Determine the [X, Y] coordinate at the center of the cell enclosing the given text.  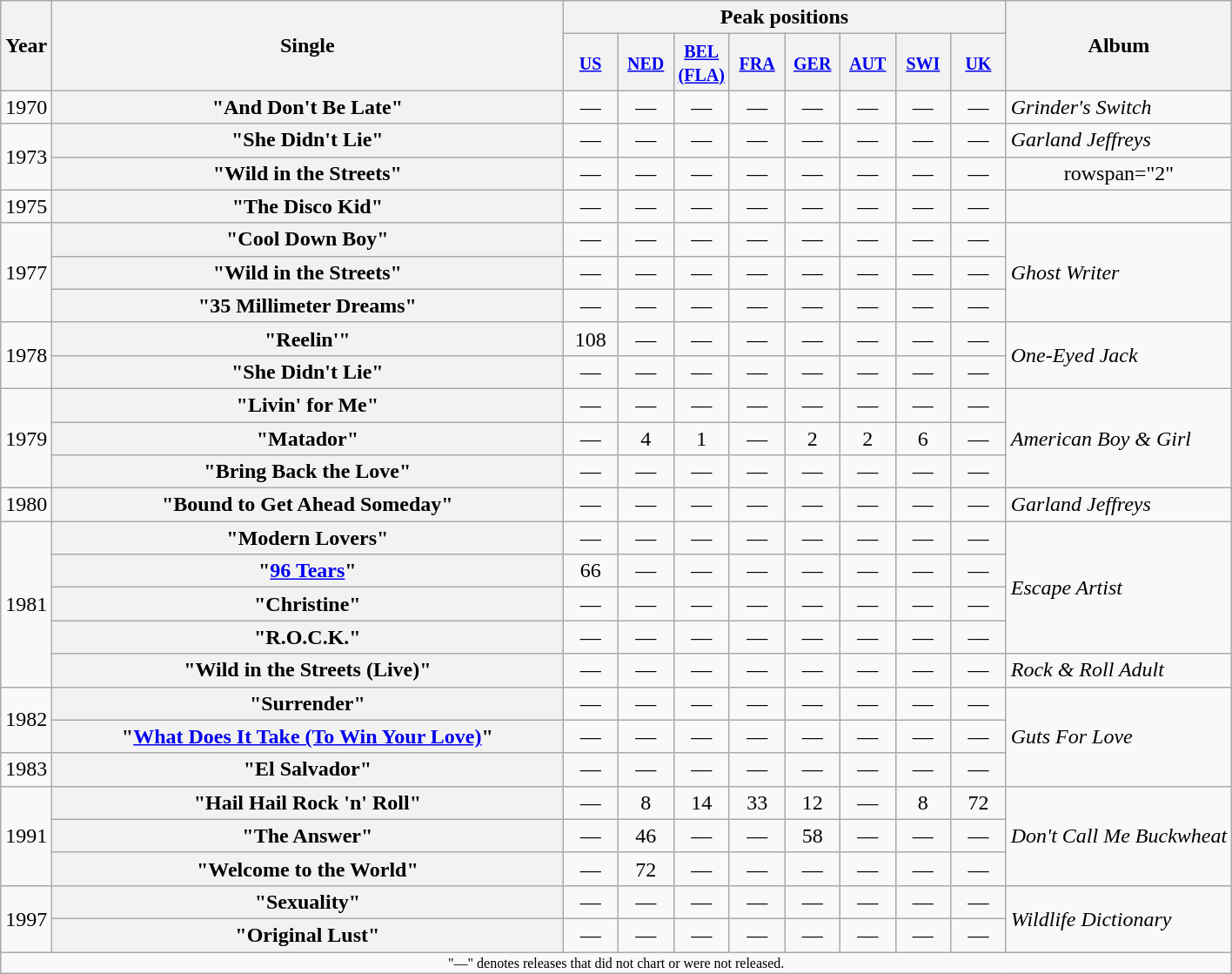
"35 Millimeter Dreams" [308, 306]
33 [757, 803]
4 [646, 438]
GER [813, 63]
"Matador" [308, 438]
6 [923, 438]
"Livin' for Me" [308, 405]
1977 [26, 272]
Grinder's Switch [1119, 107]
46 [646, 836]
"Reelin'" [308, 339]
Wildlife Dictionary [1119, 918]
Escape Artist [1119, 588]
"What Does It Take (To Win Your Love)" [308, 736]
1973 [26, 157]
1982 [26, 720]
66 [591, 571]
1979 [26, 438]
"The Disco Kid" [308, 206]
Guts For Love [1119, 736]
American Boy & Girl [1119, 438]
1981 [26, 604]
1991 [26, 836]
Year [26, 45]
1983 [26, 769]
"Surrender" [308, 703]
Album [1119, 45]
Peak positions [785, 17]
"Modern Lovers" [308, 538]
"Cool Down Boy" [308, 239]
FRA [757, 63]
NED [646, 63]
1980 [26, 505]
BEL(FLA) [701, 63]
"And Don't Be Late" [308, 107]
"Original Lust" [308, 935]
"96 Tears" [308, 571]
One-Eyed Jack [1119, 355]
108 [591, 339]
"—" denotes releases that did not chart or were not released. [616, 963]
SWI [923, 63]
AUT [868, 63]
12 [813, 803]
"Sexuality" [308, 902]
58 [813, 836]
1978 [26, 355]
Ghost Writer [1119, 272]
US [591, 63]
UK [979, 63]
14 [701, 803]
"Bring Back the Love" [308, 472]
1970 [26, 107]
"R.O.C.K." [308, 637]
Single [308, 45]
"Wild in the Streets (Live)" [308, 670]
1997 [26, 918]
Rock & Roll Adult [1119, 670]
"Bound to Get Ahead Someday" [308, 505]
"Welcome to the World" [308, 869]
"Hail Hail Rock 'n' Roll" [308, 803]
1 [701, 438]
rowspan="2" [1119, 173]
"El Salvador" [308, 769]
1975 [26, 206]
"Christine" [308, 604]
Don't Call Me Buckwheat [1119, 836]
"The Answer" [308, 836]
